Detect which cell encompasses the target text, then output its (X, Y) center coordinate. 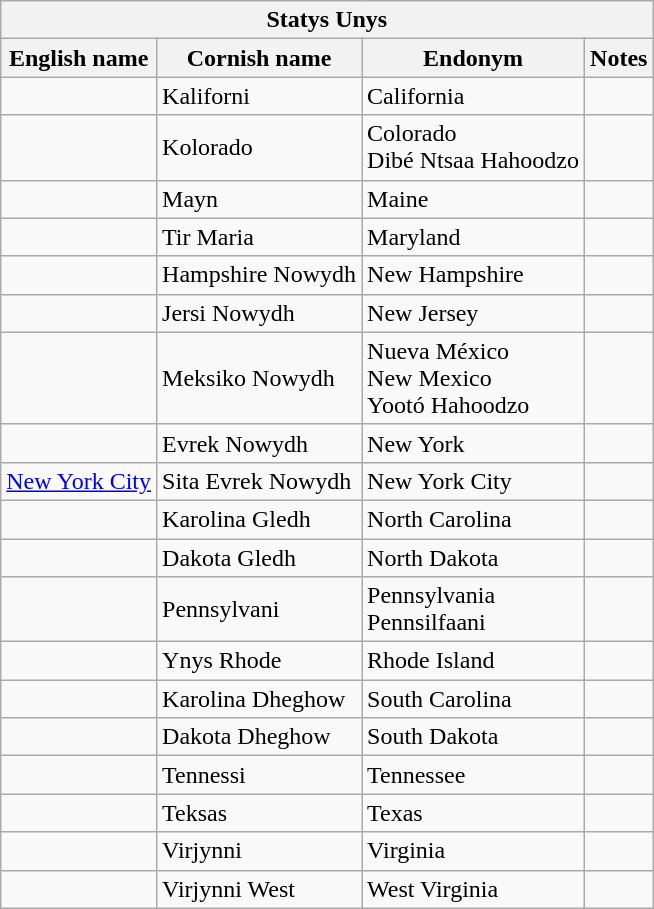
Virginia (474, 851)
South Dakota (474, 737)
Ynys Rhode (260, 661)
Maine (474, 199)
Sita Evrek Nowydh (260, 481)
Notes (619, 58)
New York (474, 443)
Dakota Gledh (260, 557)
Karolina Dheghow (260, 699)
Endonym (474, 58)
Karolina Gledh (260, 519)
English name (79, 58)
Kaliforni (260, 96)
Kolorado (260, 148)
Dakota Dheghow (260, 737)
North Carolina (474, 519)
Virjynni (260, 851)
Meksiko Nowydh (260, 378)
Cornish name (260, 58)
Tennessee (474, 775)
Pennsylvani (260, 610)
Jersi Nowydh (260, 313)
South Carolina (474, 699)
Mayn (260, 199)
New Hampshire (474, 275)
Evrek Nowydh (260, 443)
Tennessi (260, 775)
PennsylvaniaPennsilfaani (474, 610)
West Virginia (474, 889)
Texas (474, 813)
Tir Maria (260, 237)
Maryland (474, 237)
North Dakota (474, 557)
Statys Unys (327, 20)
ColoradoDibé Ntsaa Hahoodzo (474, 148)
Nueva MéxicoNew MexicoYootó Hahoodzo (474, 378)
New Jersey (474, 313)
Teksas (260, 813)
Hampshire Nowydh (260, 275)
Virjynni West (260, 889)
Rhode Island (474, 661)
California (474, 96)
